Determine the [x, y] coordinate at the center of the cell enclosing the given text.  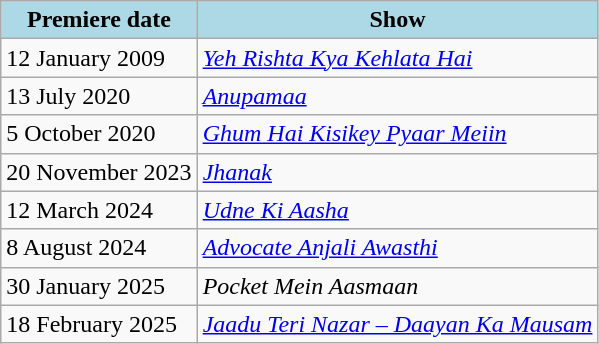
Jaadu Teri Nazar – Daayan Ka Mausam [398, 324]
Udne Ki Aasha [398, 210]
Premiere date [99, 20]
Advocate Anjali Awasthi [398, 248]
5 October 2020 [99, 134]
18 February 2025 [99, 324]
Anupamaa [398, 96]
8 August 2024 [99, 248]
Ghum Hai Kisikey Pyaar Meiin [398, 134]
Yeh Rishta Kya Kehlata Hai [398, 58]
20 November 2023 [99, 172]
Show [398, 20]
12 March 2024 [99, 210]
30 January 2025 [99, 286]
Jhanak [398, 172]
12 January 2009 [99, 58]
13 July 2020 [99, 96]
Pocket Mein Aasmaan [398, 286]
